Return the [X, Y] coordinate for the center point of the cell that contains the specified text.  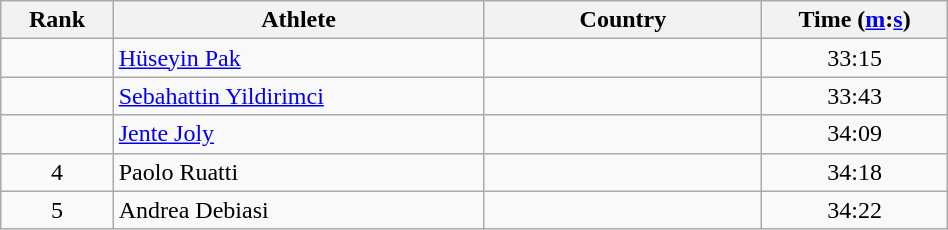
5 [57, 210]
Andrea Debiasi [298, 210]
Time (m:s) [854, 20]
4 [57, 172]
Hüseyin Pak [298, 58]
Sebahattin Yildirimci [298, 96]
Rank [57, 20]
Athlete [298, 20]
33:43 [854, 96]
Jente Joly [298, 134]
34:22 [854, 210]
34:18 [854, 172]
Paolo Ruatti [298, 172]
34:09 [854, 134]
Country [623, 20]
33:15 [854, 58]
